Locate the cell with the specified text and output its [X, Y] center coordinate. 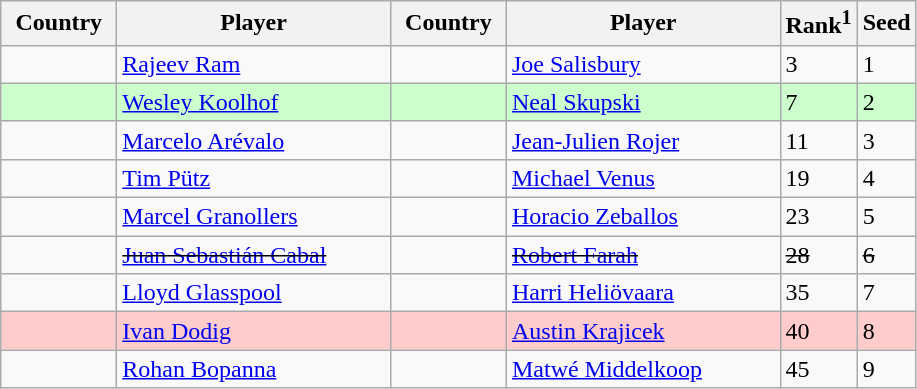
Austin Krajicek [643, 331]
Joe Salisbury [643, 64]
5 [886, 217]
19 [818, 178]
Rohan Bopanna [254, 369]
Juan Sebastián Cabal [254, 255]
Michael Venus [643, 178]
Harri Heliövaara [643, 293]
1 [886, 64]
6 [886, 255]
45 [818, 369]
28 [818, 255]
40 [818, 331]
4 [886, 178]
Rank1 [818, 24]
Marcelo Arévalo [254, 140]
Marcel Granollers [254, 217]
2 [886, 102]
23 [818, 217]
Seed [886, 24]
Neal Skupski [643, 102]
Matwé Middelkoop [643, 369]
Jean-Julien Rojer [643, 140]
11 [818, 140]
35 [818, 293]
Rajeev Ram [254, 64]
Horacio Zeballos [643, 217]
8 [886, 331]
Wesley Koolhof [254, 102]
Tim Pütz [254, 178]
Robert Farah [643, 255]
9 [886, 369]
Lloyd Glasspool [254, 293]
Ivan Dodig [254, 331]
